Output the (X, Y) coordinate of the center of the cell containing the given text.  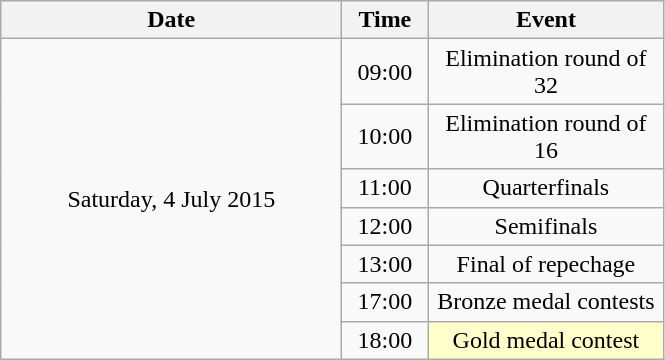
Elimination round of 16 (546, 136)
Date (172, 20)
10:00 (385, 136)
Gold medal contest (546, 340)
Elimination round of 32 (546, 72)
09:00 (385, 72)
Event (546, 20)
Quarterfinals (546, 188)
13:00 (385, 264)
Bronze medal contests (546, 302)
Saturday, 4 July 2015 (172, 199)
17:00 (385, 302)
11:00 (385, 188)
Semifinals (546, 226)
18:00 (385, 340)
12:00 (385, 226)
Final of repechage (546, 264)
Time (385, 20)
